For the text-containing cell, return its midpoint in [X, Y] coordinate format. 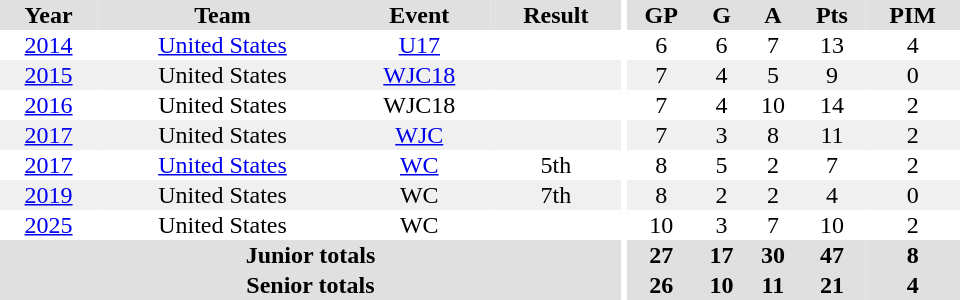
Junior totals [310, 255]
Senior totals [310, 285]
Team [222, 15]
Event [420, 15]
U17 [420, 45]
2015 [48, 75]
WJC [420, 135]
14 [832, 105]
13 [832, 45]
2014 [48, 45]
7th [556, 195]
PIM [912, 15]
17 [722, 255]
26 [662, 285]
47 [832, 255]
5th [556, 165]
GP [662, 15]
Pts [832, 15]
Result [556, 15]
21 [832, 285]
2019 [48, 195]
27 [662, 255]
2016 [48, 105]
2025 [48, 225]
Year [48, 15]
30 [772, 255]
G [722, 15]
9 [832, 75]
A [772, 15]
